For the text-containing cell, return its midpoint in [x, y] coordinate format. 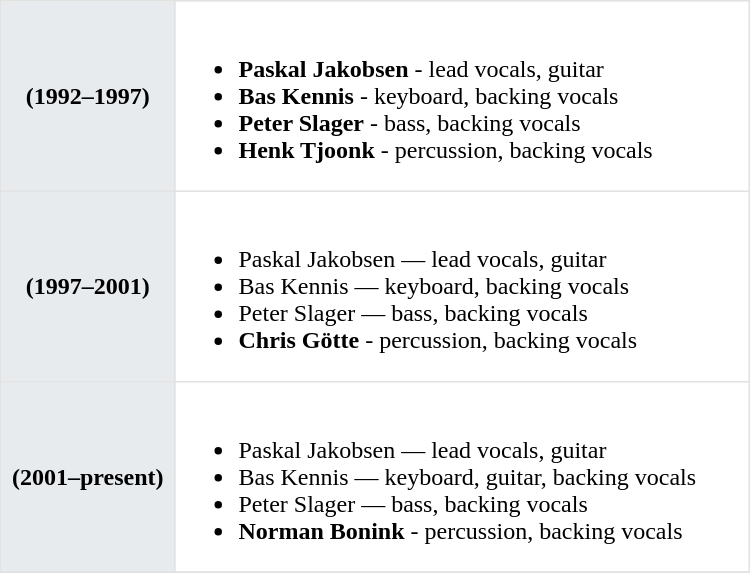
Paskal Jakobsen - lead vocals, guitarBas Kennis - keyboard, backing vocalsPeter Slager - bass, backing vocalsHenk Tjoonk - percussion, backing vocals [462, 96]
Paskal Jakobsen — lead vocals, guitarBas Kennis — keyboard, backing vocalsPeter Slager — bass, backing vocalsChris Götte - percussion, backing vocals [462, 286]
(1997–2001) [88, 286]
(1992–1997) [88, 96]
(2001–present) [88, 477]
